Capture the cell that displays the provided text and extract its [x, y] central coordinate. 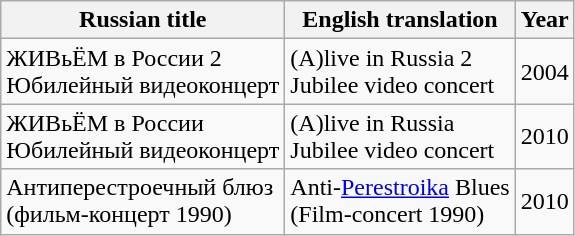
2004 [544, 72]
Year [544, 20]
(A)live in RussiaJubilee video concert [400, 136]
English translation [400, 20]
Anti-Perestroika Blues(Film-concert 1990) [400, 202]
Russian title [143, 20]
ЖИВьЁМ в РоссииЮбилейный видеоконцерт [143, 136]
(A)live in Russia 2Jubilee video concert [400, 72]
ЖИВьЁМ в России 2Юбилейный видеоконцерт [143, 72]
Антиперестроечный блюз(фильм-концерт 1990) [143, 202]
